Capture the cell that displays the provided text and extract its (x, y) central coordinate. 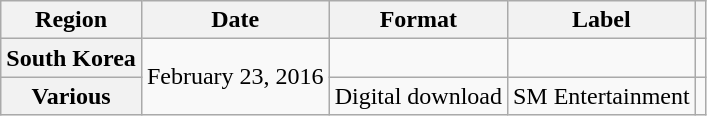
Date (235, 20)
Region (72, 20)
Format (418, 20)
Various (72, 96)
SM Entertainment (601, 96)
Digital download (418, 96)
South Korea (72, 58)
February 23, 2016 (235, 77)
Label (601, 20)
